Capture the cell that displays the provided text and extract its (X, Y) central coordinate. 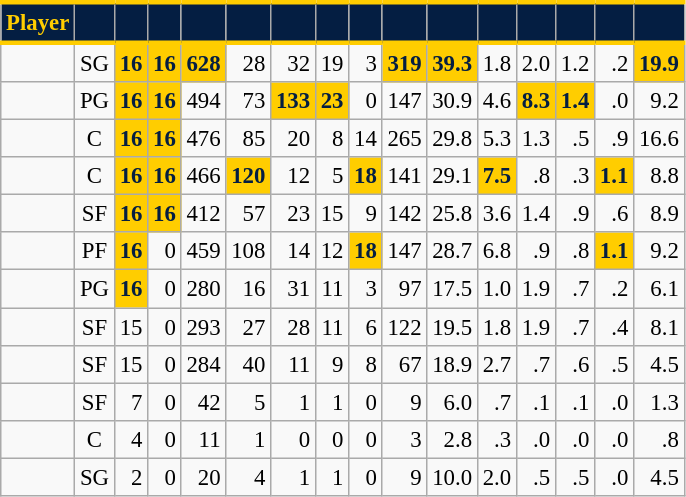
265 (404, 139)
PF (95, 251)
39.3 (452, 62)
27 (248, 327)
32 (294, 62)
2.7 (496, 364)
6 (366, 327)
1.0 (496, 289)
8.8 (659, 176)
42 (204, 402)
18.9 (452, 364)
412 (204, 214)
57 (248, 214)
3.6 (496, 214)
19.9 (659, 62)
29.1 (452, 176)
6.1 (659, 289)
29.8 (452, 139)
280 (204, 289)
73 (248, 101)
122 (404, 327)
108 (248, 251)
5.3 (496, 139)
142 (404, 214)
.4 (614, 327)
8.3 (536, 101)
16.6 (659, 139)
28.7 (452, 251)
133 (294, 101)
25.8 (452, 214)
284 (204, 364)
30.9 (452, 101)
141 (404, 176)
8.9 (659, 214)
628 (204, 62)
31 (294, 289)
7 (130, 402)
7.5 (496, 176)
19.5 (452, 327)
459 (204, 251)
293 (204, 327)
10.0 (452, 477)
97 (404, 289)
Player (38, 22)
319 (404, 62)
494 (204, 101)
19 (332, 62)
85 (248, 139)
4.6 (496, 101)
2 (130, 477)
2.8 (452, 439)
67 (404, 364)
6.8 (496, 251)
466 (204, 176)
120 (248, 176)
17.5 (452, 289)
40 (248, 364)
6.0 (452, 402)
476 (204, 139)
1.2 (574, 62)
8.1 (659, 327)
